Detect which cell encompasses the target text, then output its [x, y] center coordinate. 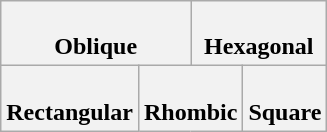
Oblique [96, 34]
Rectangular [70, 98]
Hexagonal [259, 34]
Square [285, 98]
Rhombic [190, 98]
